Return the [x, y] coordinate for the center point of the cell that contains the specified text.  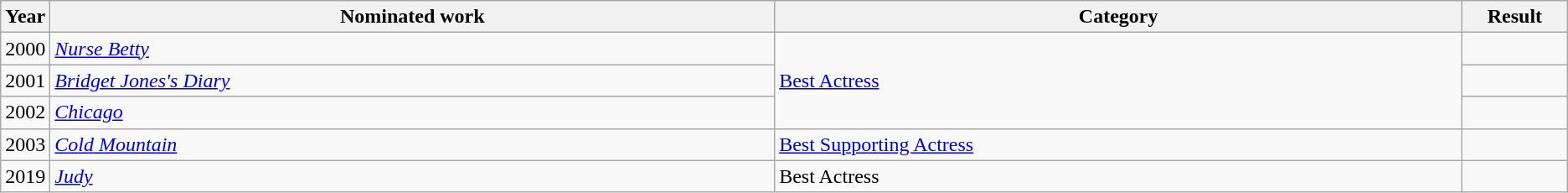
2000 [25, 49]
Category [1119, 17]
2019 [25, 176]
2002 [25, 112]
Best Supporting Actress [1119, 144]
Judy [412, 176]
Nominated work [412, 17]
Cold Mountain [412, 144]
2001 [25, 81]
Result [1515, 17]
Nurse Betty [412, 49]
Chicago [412, 112]
Bridget Jones's Diary [412, 81]
Year [25, 17]
2003 [25, 144]
